Locate the cell with the specified text and output its [x, y] center coordinate. 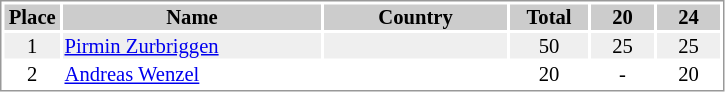
50 [549, 46]
2 [32, 75]
Country [416, 17]
Pirmin Zurbriggen [192, 46]
Place [32, 17]
1 [32, 46]
24 [688, 17]
- [622, 75]
Name [192, 17]
Andreas Wenzel [192, 75]
Total [549, 17]
